Detect which cell encompasses the target text, then output its [x, y] center coordinate. 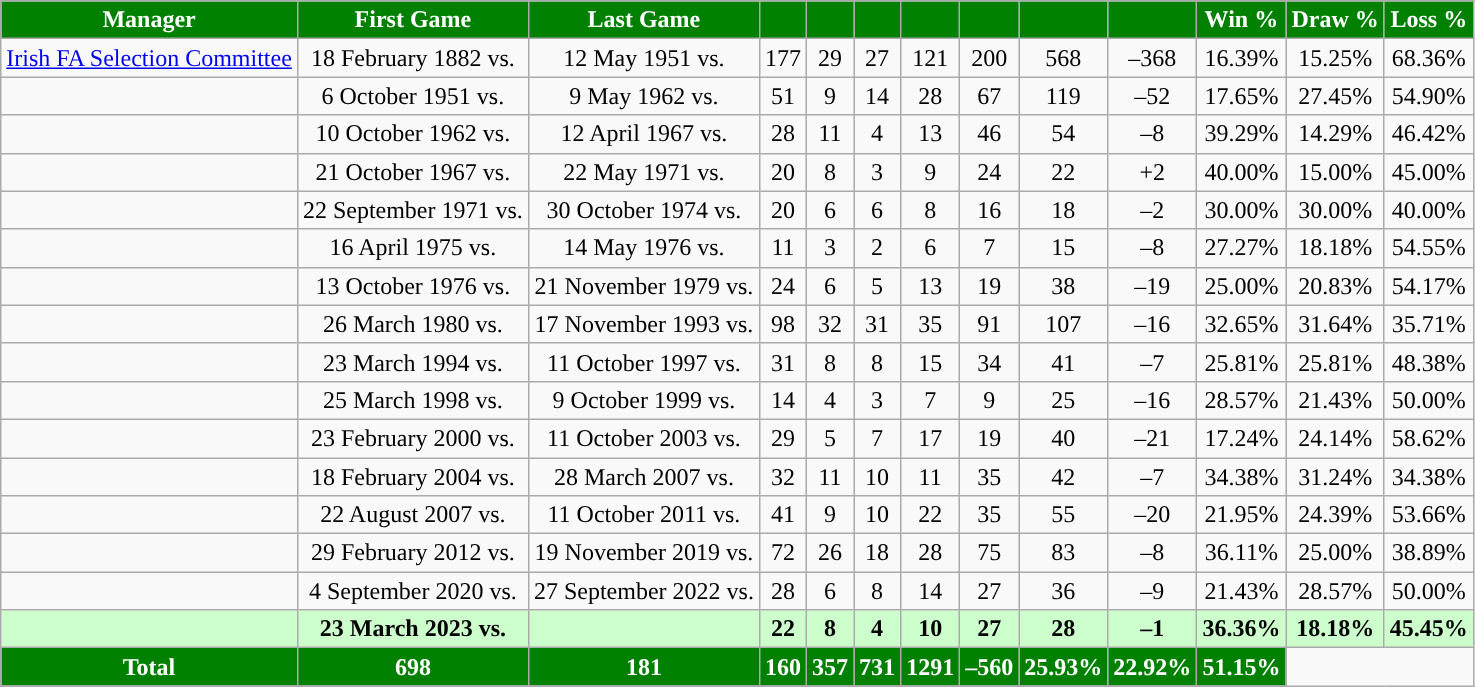
698 [412, 667]
31.64% [1335, 324]
26 [830, 553]
2 [878, 248]
72 [782, 553]
17.24% [1242, 438]
22 May 1971 vs. [644, 172]
6 October 1951 vs. [412, 96]
27 September 2022 vs. [644, 591]
–21 [1152, 438]
51.15% [1242, 667]
177 [782, 58]
55 [1064, 515]
23 February 2000 vs. [412, 438]
160 [782, 667]
48.38% [1428, 362]
19 November 2019 vs. [644, 553]
14 May 1976 vs. [644, 248]
54.55% [1428, 248]
16.39% [1242, 58]
21 October 1967 vs. [412, 172]
11 October 1997 vs. [644, 362]
731 [878, 667]
26 March 1980 vs. [412, 324]
68.36% [1428, 58]
51 [782, 96]
Irish FA Selection Committee [150, 58]
29 February 2012 vs. [412, 553]
54.90% [1428, 96]
12 April 1967 vs. [644, 134]
11 October 2003 vs. [644, 438]
21 November 1979 vs. [644, 286]
22.92% [1152, 667]
42 [1064, 477]
107 [1064, 324]
20.83% [1335, 286]
357 [830, 667]
12 May 1951 vs. [644, 58]
35.71% [1428, 324]
23 March 2023 vs. [412, 629]
–2 [1152, 210]
Loss % [1428, 20]
119 [1064, 96]
9 May 1962 vs. [644, 96]
–368 [1152, 58]
22 September 1971 vs. [412, 210]
98 [782, 324]
34 [990, 362]
45.00% [1428, 172]
–19 [1152, 286]
17 [930, 438]
15.25% [1335, 58]
22 August 2007 vs. [412, 515]
15.00% [1335, 172]
38.89% [1428, 553]
1291 [930, 667]
32.65% [1242, 324]
40 [1064, 438]
Total [150, 667]
121 [930, 58]
75 [990, 553]
91 [990, 324]
Draw % [1335, 20]
24.14% [1335, 438]
46.42% [1428, 134]
–9 [1152, 591]
4 September 2020 vs. [412, 591]
10 October 1962 vs. [412, 134]
28 March 2007 vs. [644, 477]
11 October 2011 vs. [644, 515]
16 [990, 210]
54.17% [1428, 286]
17.65% [1242, 96]
25.93% [1064, 667]
58.62% [1428, 438]
+2 [1152, 172]
–52 [1152, 96]
Last Game [644, 20]
200 [990, 58]
46 [990, 134]
36.11% [1242, 553]
9 October 1999 vs. [644, 400]
14.29% [1335, 134]
13 October 1976 vs. [412, 286]
45.45% [1428, 629]
38 [1064, 286]
36.36% [1242, 629]
21.95% [1242, 515]
–20 [1152, 515]
First Game [412, 20]
24.39% [1335, 515]
25 March 1998 vs. [412, 400]
39.29% [1242, 134]
25 [1064, 400]
18 February 1882 vs. [412, 58]
36 [1064, 591]
181 [644, 667]
16 April 1975 vs. [412, 248]
23 March 1994 vs. [412, 362]
Win % [1242, 20]
18 February 2004 vs. [412, 477]
568 [1064, 58]
17 November 1993 vs. [644, 324]
53.66% [1428, 515]
Manager [150, 20]
54 [1064, 134]
27.45% [1335, 96]
–560 [990, 667]
83 [1064, 553]
31.24% [1335, 477]
67 [990, 96]
–1 [1152, 629]
27.27% [1242, 248]
30 October 1974 vs. [644, 210]
